Determine the (x, y) coordinate at the center of the cell enclosing the given text.  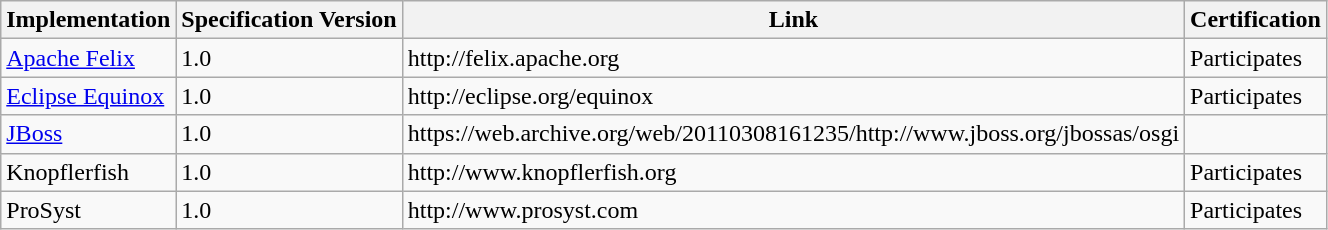
Eclipse Equinox (88, 96)
http://eclipse.org/equinox (793, 96)
http://www.prosyst.com (793, 210)
http://www.knopflerfish.org (793, 172)
Link (793, 20)
ProSyst (88, 210)
https://web.archive.org/web/20110308161235/http://www.jboss.org/jbossas/osgi (793, 134)
Knopflerfish (88, 172)
JBoss (88, 134)
Apache Felix (88, 58)
Specification Version (289, 20)
Implementation (88, 20)
http://felix.apache.org (793, 58)
Certification (1256, 20)
